From the cell containing the given text, extract its center point as [X, Y] coordinate. 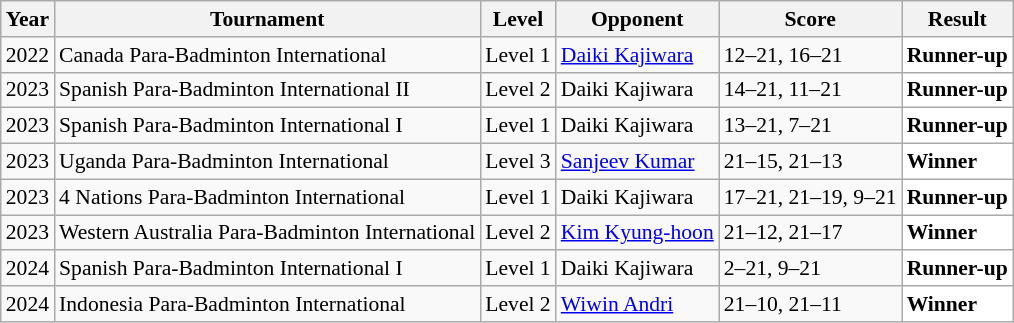
Kim Kyung-hoon [638, 233]
21–10, 21–11 [810, 304]
13–21, 7–21 [810, 126]
21–15, 21–13 [810, 162]
Western Australia Para-Badminton International [267, 233]
2022 [28, 55]
2–21, 9–21 [810, 269]
Opponent [638, 19]
Canada Para-Badminton International [267, 55]
Uganda Para-Badminton International [267, 162]
Sanjeev Kumar [638, 162]
Score [810, 19]
Spanish Para-Badminton International II [267, 90]
Tournament [267, 19]
4 Nations Para-Badminton International [267, 197]
Wiwin Andri [638, 304]
Year [28, 19]
Level [518, 19]
17–21, 21–19, 9–21 [810, 197]
Level 3 [518, 162]
Indonesia Para-Badminton International [267, 304]
Result [958, 19]
14–21, 11–21 [810, 90]
12–21, 16–21 [810, 55]
21–12, 21–17 [810, 233]
